Provide the (X, Y) coordinate of the cell's center where the given text is located.  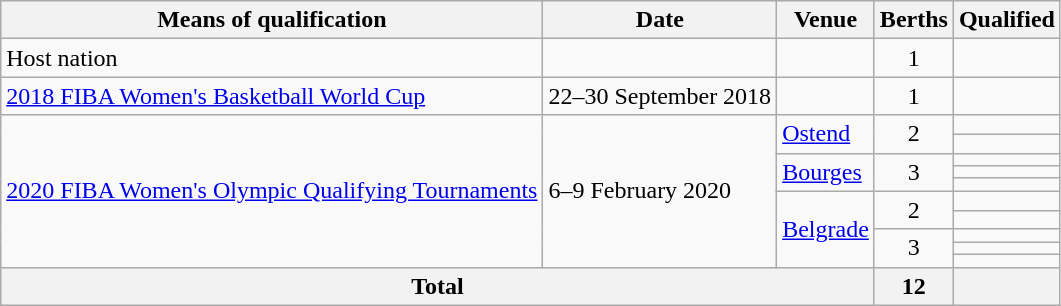
Ostend (826, 134)
22–30 September 2018 (660, 96)
2020 FIBA Women's Olympic Qualifying Tournaments (272, 191)
Bourges (826, 172)
Means of qualification (272, 20)
Qualified (1006, 20)
Host nation (272, 58)
12 (914, 286)
Berths (914, 20)
6–9 February 2020 (660, 191)
2018 FIBA Women's Basketball World Cup (272, 96)
Total (438, 286)
Belgrade (826, 229)
Date (660, 20)
Venue (826, 20)
